Return (x, y) of the center of cell containing provided text 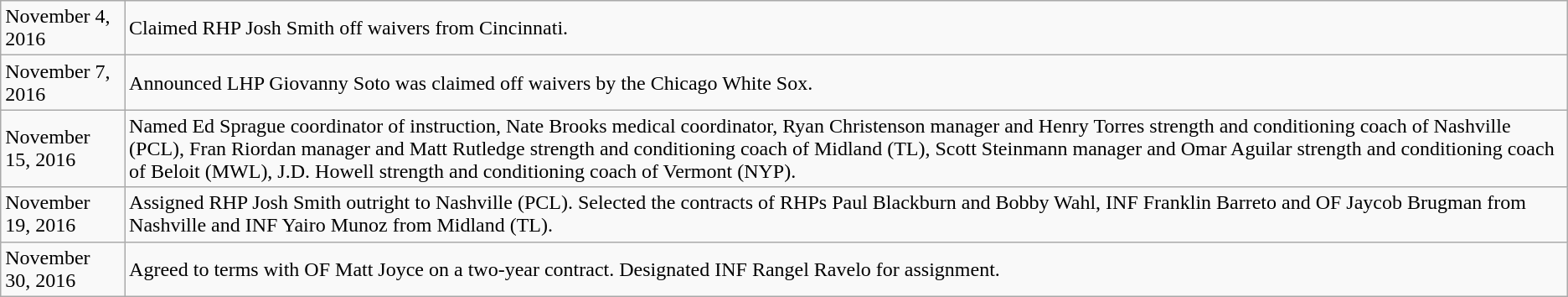
November 19, 2016 (63, 215)
November 15, 2016 (63, 148)
Announced LHP Giovanny Soto was claimed off waivers by the Chicago White Sox. (846, 82)
November 4, 2016 (63, 29)
November 7, 2016 (63, 82)
November 30, 2016 (63, 268)
Agreed to terms with OF Matt Joyce on a two-year contract. Designated INF Rangel Ravelo for assignment. (846, 268)
Claimed RHP Josh Smith off waivers from Cincinnati. (846, 29)
